Extract the (x, y) coordinate from the center of the cell holding the provided text.  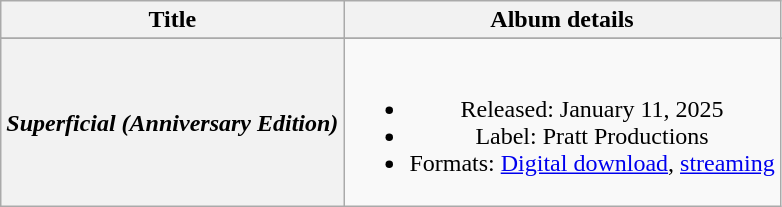
Title (172, 20)
Superficial (Anniversary Edition) (172, 122)
Released: January 11, 2025Label: Pratt ProductionsFormats: Digital download, streaming (562, 122)
Album details (562, 20)
